For the text-containing cell, return its midpoint in (x, y) coordinate format. 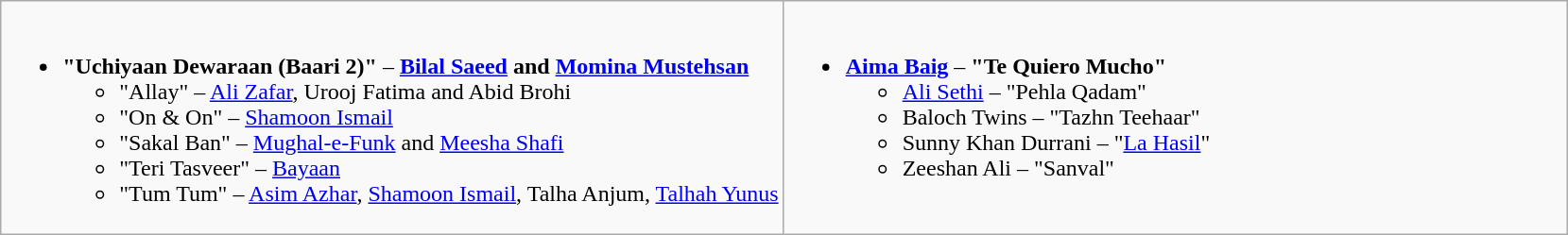
Aima Baig – "Te Quiero Mucho"Ali Sethi – "Pehla Qadam"Baloch Twins – "Tazhn Teehaar"Sunny Khan Durrani – "La Hasil"Zeeshan Ali – "Sanval" (1175, 118)
